Output the [X, Y] coordinate of the center of the cell containing the given text.  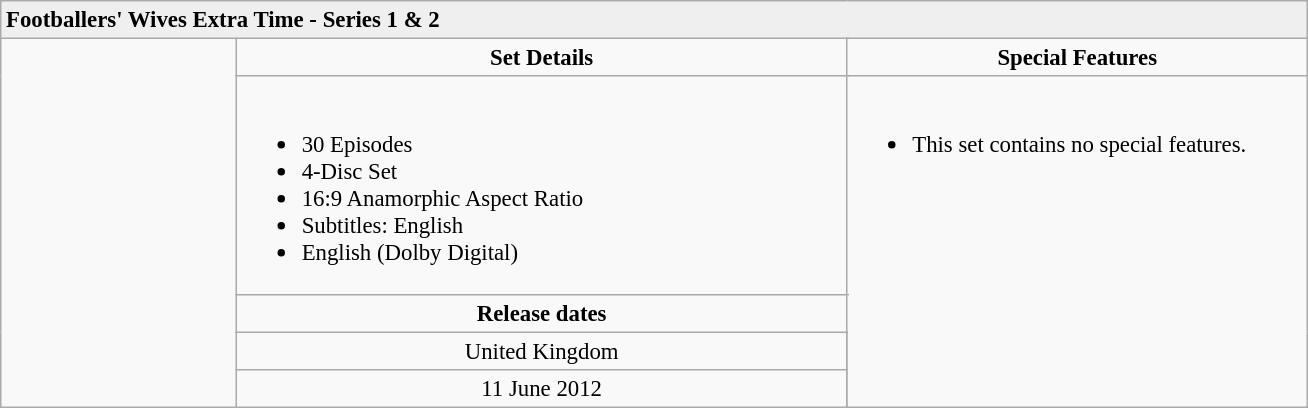
United Kingdom [542, 351]
Special Features [1078, 58]
Set Details [542, 58]
30 Episodes4-Disc Set16:9 Anamorphic Aspect RatioSubtitles: EnglishEnglish (Dolby Digital) [542, 185]
This set contains no special features. [1078, 242]
Footballers' Wives Extra Time - Series 1 & 2 [654, 20]
11 June 2012 [542, 388]
Release dates [542, 313]
